Scan for the cell matching the given text and deliver its (X, Y) coordinate at center. 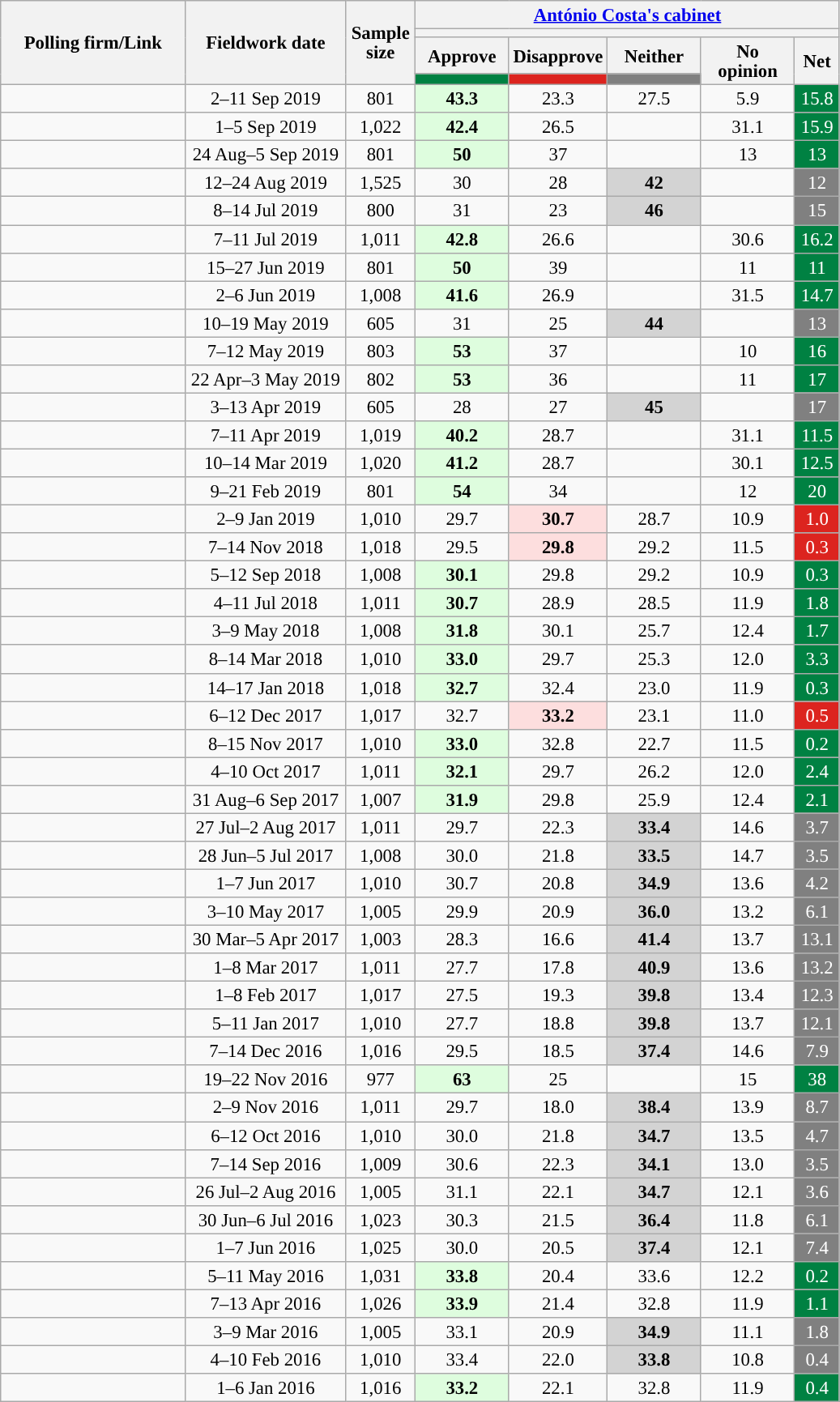
30 Jun–6 Jul 2016 (266, 1220)
2.4 (817, 771)
7–14 Nov 2018 (266, 548)
23.1 (655, 716)
42.8 (463, 240)
1.1 (817, 1304)
2–6 Jun 2019 (266, 295)
7–14 Sep 2016 (266, 1163)
3.3 (817, 659)
3–10 May 2017 (266, 912)
54 (463, 491)
No opinion (748, 62)
22.7 (655, 744)
1–6 Jan 2016 (266, 1388)
4–10 Feb 2016 (266, 1359)
28 Jun–5 Jul 2017 (266, 855)
20 (817, 491)
15.8 (817, 99)
18.0 (558, 1108)
Approve (463, 55)
25.7 (655, 632)
4.2 (817, 883)
3.7 (817, 828)
20.8 (558, 883)
38 (817, 1080)
33.5 (655, 855)
26.6 (558, 240)
1,023 (381, 1220)
21.4 (558, 1304)
31 Aug–6 Sep 2017 (266, 800)
25.9 (655, 800)
7–11 Jul 2019 (266, 240)
15.9 (817, 126)
30 (463, 183)
43.3 (463, 99)
26 Jul–2 Aug 2016 (266, 1192)
Net (817, 62)
44 (655, 322)
11.0 (748, 716)
12.2 (748, 1276)
31.8 (463, 632)
41.2 (463, 463)
7–12 May 2019 (266, 352)
1–5 Sep 2019 (266, 126)
Fieldwork date (266, 43)
13.5 (748, 1136)
3–9 Mar 2016 (266, 1332)
2–9 Nov 2016 (266, 1108)
28.5 (655, 603)
17.8 (558, 967)
6–12 Oct 2016 (266, 1136)
26.2 (655, 771)
22 Apr–3 May 2019 (266, 379)
31.9 (463, 800)
46 (655, 211)
4.7 (817, 1136)
9–21 Feb 2019 (266, 491)
19–22 Nov 2016 (266, 1080)
39 (558, 267)
27 Jul–2 Aug 2017 (266, 828)
36.0 (655, 912)
5–12 Sep 2018 (266, 575)
1,022 (381, 126)
7–13 Apr 2016 (266, 1304)
34.1 (655, 1163)
20.5 (558, 1247)
42 (655, 183)
32.4 (558, 687)
40.9 (655, 967)
41.4 (655, 940)
45 (655, 407)
10 (748, 352)
33.9 (463, 1304)
800 (381, 211)
1.7 (817, 632)
Disapprove (558, 55)
13.0 (748, 1163)
10.8 (748, 1359)
28.9 (558, 603)
29.9 (463, 912)
22.0 (558, 1359)
3.6 (817, 1192)
0.5 (817, 716)
1,525 (381, 183)
4–10 Oct 2017 (266, 771)
1–7 Jun 2017 (266, 883)
23.0 (655, 687)
1,020 (381, 463)
26.9 (558, 295)
41.6 (463, 295)
7.9 (817, 1051)
803 (381, 352)
33.6 (655, 1276)
1–8 Mar 2017 (266, 967)
19.3 (558, 996)
1,031 (381, 1276)
23.3 (558, 99)
15–27 Jun 2019 (266, 267)
1,007 (381, 800)
34 (558, 491)
1.0 (817, 520)
21.5 (558, 1220)
31.5 (748, 295)
1,019 (381, 436)
18.5 (558, 1051)
5–11 Jan 2017 (266, 1024)
7–11 Apr 2019 (266, 436)
12.3 (817, 996)
8.7 (817, 1108)
38.4 (655, 1108)
977 (381, 1080)
12–24 Aug 2019 (266, 183)
7.4 (817, 1247)
10–14 Mar 2019 (266, 463)
Neither (655, 55)
8–14 Jul 2019 (266, 211)
5.9 (748, 99)
32.1 (463, 771)
12.5 (817, 463)
25.3 (655, 659)
10–19 May 2019 (266, 322)
16 (817, 352)
2.1 (817, 800)
802 (381, 379)
2–11 Sep 2019 (266, 99)
36.4 (655, 1220)
16.2 (817, 240)
8–14 Mar 2018 (266, 659)
1–8 Feb 2017 (266, 996)
6–12 Dec 2017 (266, 716)
28.3 (463, 940)
5–11 May 2016 (266, 1276)
20.4 (558, 1276)
27 (558, 407)
1,003 (381, 940)
4–11 Jul 2018 (266, 603)
23 (558, 211)
1,025 (381, 1247)
11.1 (748, 1332)
3–13 Apr 2019 (266, 407)
33.1 (463, 1332)
1,009 (381, 1163)
1,026 (381, 1304)
2–9 Jan 2019 (266, 520)
1–7 Jun 2016 (266, 1247)
13.9 (748, 1108)
30.3 (463, 1220)
24 Aug–5 Sep 2019 (266, 156)
13.4 (748, 996)
16.6 (558, 940)
3–9 May 2018 (266, 632)
36 (558, 379)
26.5 (558, 126)
42.4 (463, 126)
40.2 (463, 436)
30 Mar–5 Apr 2017 (266, 940)
13.1 (817, 940)
Polling firm/Link (93, 43)
Sample size (381, 43)
63 (463, 1080)
António Costa's cabinet (628, 15)
14–17 Jan 2018 (266, 687)
8–15 Nov 2017 (266, 744)
18.8 (558, 1024)
11.8 (748, 1220)
7–14 Dec 2016 (266, 1051)
